Return (X, Y) of the center of cell containing provided text 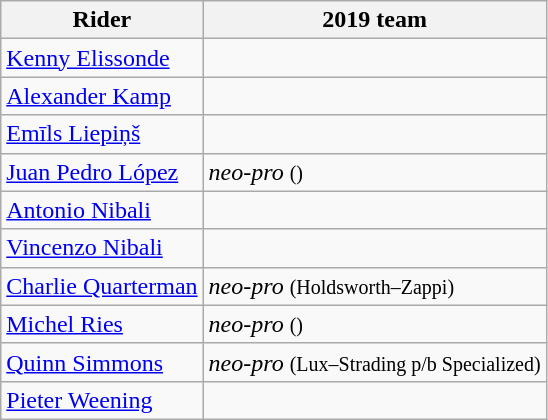
Alexander Kamp (102, 96)
Antonio Nibali (102, 210)
Kenny Elissonde (102, 58)
Pieter Weening (102, 400)
Quinn Simmons (102, 362)
neo-pro (Holdsworth–Zappi) (374, 286)
neo-pro (Lux–Strading p/b Specialized) (374, 362)
Charlie Quarterman (102, 286)
Emīls Liepiņš (102, 134)
2019 team (374, 20)
Michel Ries (102, 324)
Juan Pedro López (102, 172)
Rider (102, 20)
Vincenzo Nibali (102, 248)
